Determine the [x, y] coordinate at the center of the cell enclosing the given text.  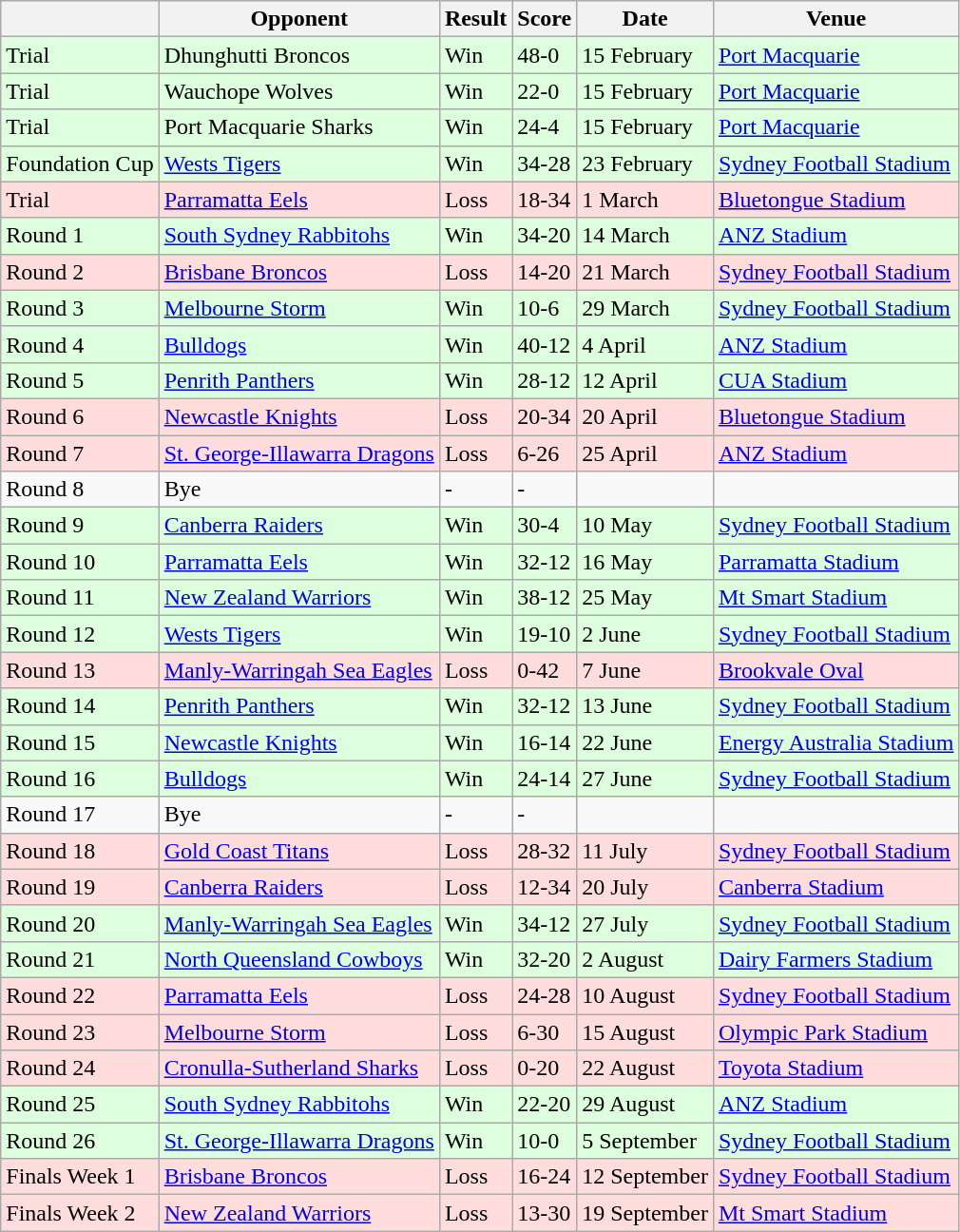
12 April [645, 380]
Score [545, 19]
Venue [836, 19]
2 August [645, 959]
10-6 [545, 308]
34-20 [545, 236]
25 May [645, 598]
24-14 [545, 779]
Round 12 [80, 634]
22-20 [545, 1105]
29 August [645, 1105]
Round 4 [80, 344]
Gold Coast Titans [298, 851]
Round 11 [80, 598]
20-34 [545, 416]
Round 22 [80, 995]
Olympic Park Stadium [836, 1031]
28-12 [545, 380]
10 August [645, 995]
5 September [645, 1141]
16-24 [545, 1177]
38-12 [545, 598]
Round 6 [80, 416]
Round 9 [80, 526]
1 March [645, 200]
27 June [645, 779]
12-34 [545, 887]
22-0 [545, 91]
20 July [645, 887]
13 June [645, 706]
27 July [645, 923]
Round 25 [80, 1105]
24-28 [545, 995]
CUA Stadium [836, 380]
30-4 [545, 526]
Port Macquarie Sharks [298, 127]
13-30 [545, 1213]
Round 7 [80, 453]
Parramatta Stadium [836, 562]
14-20 [545, 272]
Opponent [298, 19]
10-0 [545, 1141]
Finals Week 2 [80, 1213]
6-30 [545, 1031]
Round 1 [80, 236]
Date [645, 19]
24-4 [545, 127]
Canberra Stadium [836, 887]
Round 15 [80, 742]
Round 13 [80, 670]
North Queensland Cowboys [298, 959]
Round 8 [80, 490]
Round 20 [80, 923]
Foundation Cup [80, 164]
15 August [645, 1031]
Round 18 [80, 851]
Finals Week 1 [80, 1177]
Round 17 [80, 815]
19-10 [545, 634]
29 March [645, 308]
Round 2 [80, 272]
11 July [645, 851]
Brookvale Oval [836, 670]
Round 21 [80, 959]
16-14 [545, 742]
Round 16 [80, 779]
Round 23 [80, 1031]
Toyota Stadium [836, 1068]
2 June [645, 634]
20 April [645, 416]
0-42 [545, 670]
Round 10 [80, 562]
7 June [645, 670]
25 April [645, 453]
Round 3 [80, 308]
34-12 [545, 923]
Round 5 [80, 380]
10 May [645, 526]
Round 19 [80, 887]
Round 14 [80, 706]
23 February [645, 164]
32-20 [545, 959]
40-12 [545, 344]
Round 26 [80, 1141]
22 June [645, 742]
18-34 [545, 200]
Dhunghutti Broncos [298, 55]
0-20 [545, 1068]
6-26 [545, 453]
34-28 [545, 164]
Energy Australia Stadium [836, 742]
16 May [645, 562]
19 September [645, 1213]
Dairy Farmers Stadium [836, 959]
4 April [645, 344]
Result [475, 19]
12 September [645, 1177]
22 August [645, 1068]
48-0 [545, 55]
Wauchope Wolves [298, 91]
14 March [645, 236]
28-32 [545, 851]
Round 24 [80, 1068]
Cronulla-Sutherland Sharks [298, 1068]
21 March [645, 272]
